For the text-containing cell, return its midpoint in (x, y) coordinate format. 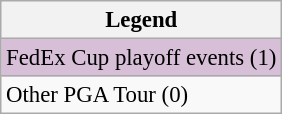
FedEx Cup playoff events (1) (142, 58)
Legend (142, 20)
Other PGA Tour (0) (142, 95)
